Capture the cell that displays the provided text and extract its (x, y) central coordinate. 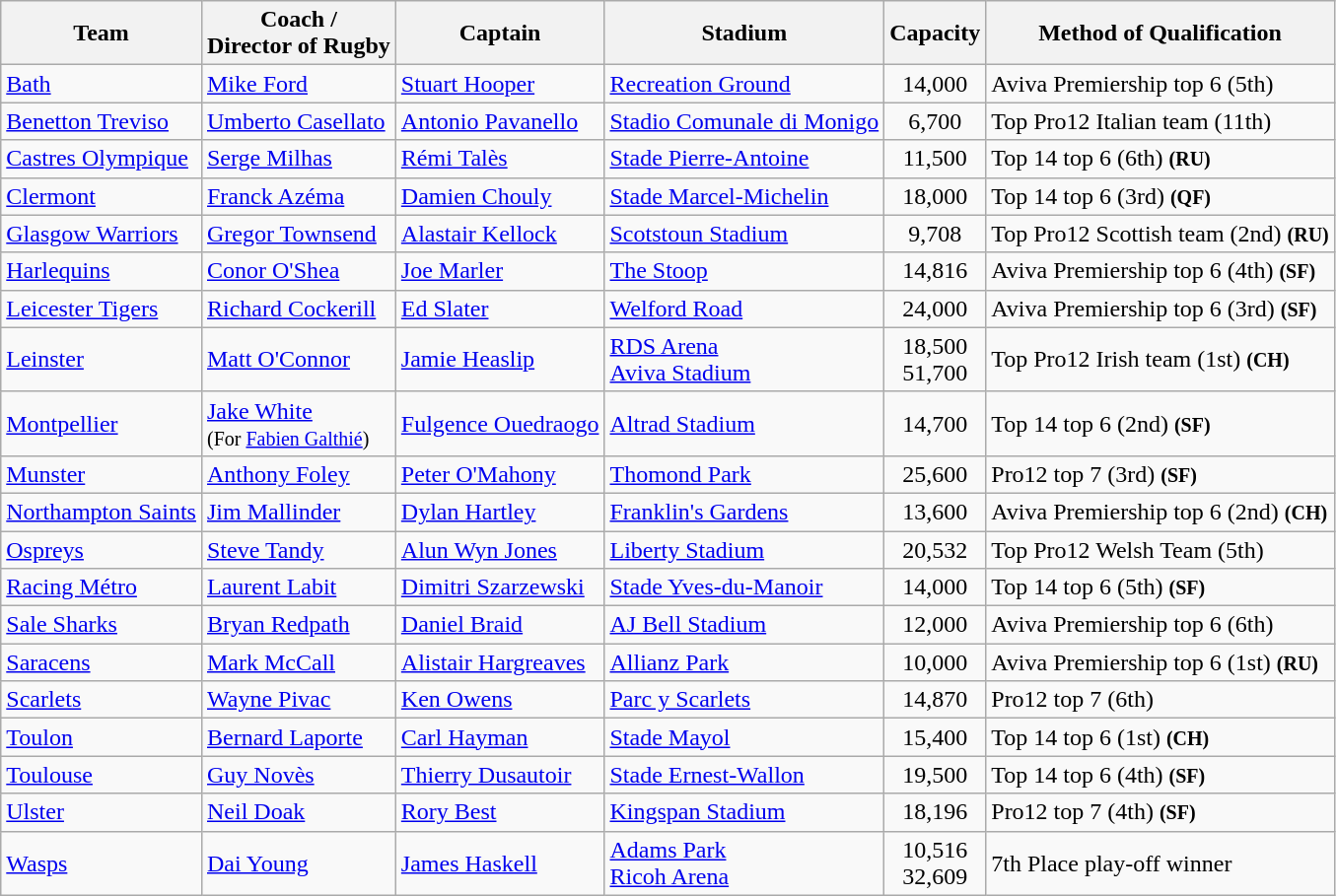
Recreation Ground (744, 84)
Top Pro12 Welsh Team (5th) (1160, 549)
Top 14 top 6 (5th) (SF) (1160, 587)
Northampton Saints (102, 512)
Altrad Stadium (744, 424)
Top Pro12 Scottish team (2nd) (RU) (1160, 234)
Liberty Stadium (744, 549)
Method of Qualification (1160, 34)
Wayne Pivac (298, 700)
Scotstoun Stadium (744, 234)
The Stoop (744, 271)
25,600 (935, 474)
10,000 (935, 662)
Fulgence Ouedraogo (500, 424)
Racing Métro (102, 587)
Allianz Park (744, 662)
Ulster (102, 812)
Aviva Premiership top 6 (1st) (RU) (1160, 662)
Top 14 top 6 (2nd) (SF) (1160, 424)
Parc y Scarlets (744, 700)
Mark McCall (298, 662)
Anthony Foley (298, 474)
Ken Owens (500, 700)
Dimitri Szarzewski (500, 587)
Serge Milhas (298, 159)
Glasgow Warriors (102, 234)
Toulon (102, 737)
Ospreys (102, 549)
Daniel Braid (500, 625)
Top 14 top 6 (6th) (RU) (1160, 159)
Benetton Treviso (102, 121)
Stade Mayol (744, 737)
Wasps (102, 863)
Alastair Kellock (500, 234)
Captain (500, 34)
Kingspan Stadium (744, 812)
Bath (102, 84)
Harlequins (102, 271)
Laurent Labit (298, 587)
Joe Marler (500, 271)
Alistair Hargreaves (500, 662)
Munster (102, 474)
7th Place play-off winner (1160, 863)
18,196 (935, 812)
Top 14 top 6 (4th) (SF) (1160, 775)
Aviva Premiership top 6 (5th) (1160, 84)
Aviva Premiership top 6 (6th) (1160, 625)
Top Pro12 Irish team (1st) (CH) (1160, 359)
15,400 (935, 737)
19,500 (935, 775)
Montpellier (102, 424)
Franck Azéma (298, 196)
Stadium (744, 34)
14,816 (935, 271)
Stadio Comunale di Monigo (744, 121)
Toulouse (102, 775)
Welford Road (744, 309)
Castres Olympique (102, 159)
Leicester Tigers (102, 309)
Guy Novès (298, 775)
Aviva Premiership top 6 (4th) (SF) (1160, 271)
Top 14 top 6 (3rd) (QF) (1160, 196)
AJ Bell Stadium (744, 625)
Team (102, 34)
10,51632,609 (935, 863)
RDS ArenaAviva Stadium (744, 359)
Stade Pierre-Antoine (744, 159)
18,50051,700 (935, 359)
Steve Tandy (298, 549)
9,708 (935, 234)
Jim Mallinder (298, 512)
Gregor Townsend (298, 234)
14,700 (935, 424)
Thierry Dusautoir (500, 775)
Adams ParkRicoh Arena (744, 863)
Umberto Casellato (298, 121)
James Haskell (500, 863)
Franklin's Gardens (744, 512)
Rémi Talès (500, 159)
Stuart Hooper (500, 84)
Neil Doak (298, 812)
Bryan Redpath (298, 625)
Stade Yves-du-Manoir (744, 587)
Stade Marcel-Michelin (744, 196)
Saracens (102, 662)
Conor O'Shea (298, 271)
Rory Best (500, 812)
11,500 (935, 159)
Sale Sharks (102, 625)
Ed Slater (500, 309)
Stade Ernest-Wallon (744, 775)
Top 14 top 6 (1st) (CH) (1160, 737)
Coach /Director of Rugby (298, 34)
Aviva Premiership top 6 (2nd) (CH) (1160, 512)
13,600 (935, 512)
Bernard Laporte (298, 737)
Leinster (102, 359)
24,000 (935, 309)
Mike Ford (298, 84)
Dylan Hartley (500, 512)
Damien Chouly (500, 196)
14,870 (935, 700)
Richard Cockerill (298, 309)
Scarlets (102, 700)
Pro12 top 7 (3rd) (SF) (1160, 474)
Clermont (102, 196)
Aviva Premiership top 6 (3rd) (SF) (1160, 309)
Carl Hayman (500, 737)
12,000 (935, 625)
Top Pro12 Italian team (11th) (1160, 121)
6,700 (935, 121)
Thomond Park (744, 474)
Dai Young (298, 863)
20,532 (935, 549)
Peter O'Mahony (500, 474)
Jamie Heaslip (500, 359)
Pro12 top 7 (6th) (1160, 700)
18,000 (935, 196)
Capacity (935, 34)
Matt O'Connor (298, 359)
Pro12 top 7 (4th) (SF) (1160, 812)
Antonio Pavanello (500, 121)
Jake White(For Fabien Galthié) (298, 424)
Alun Wyn Jones (500, 549)
